Find where the given text appears and provide that cell's center as [x, y] coordinate. 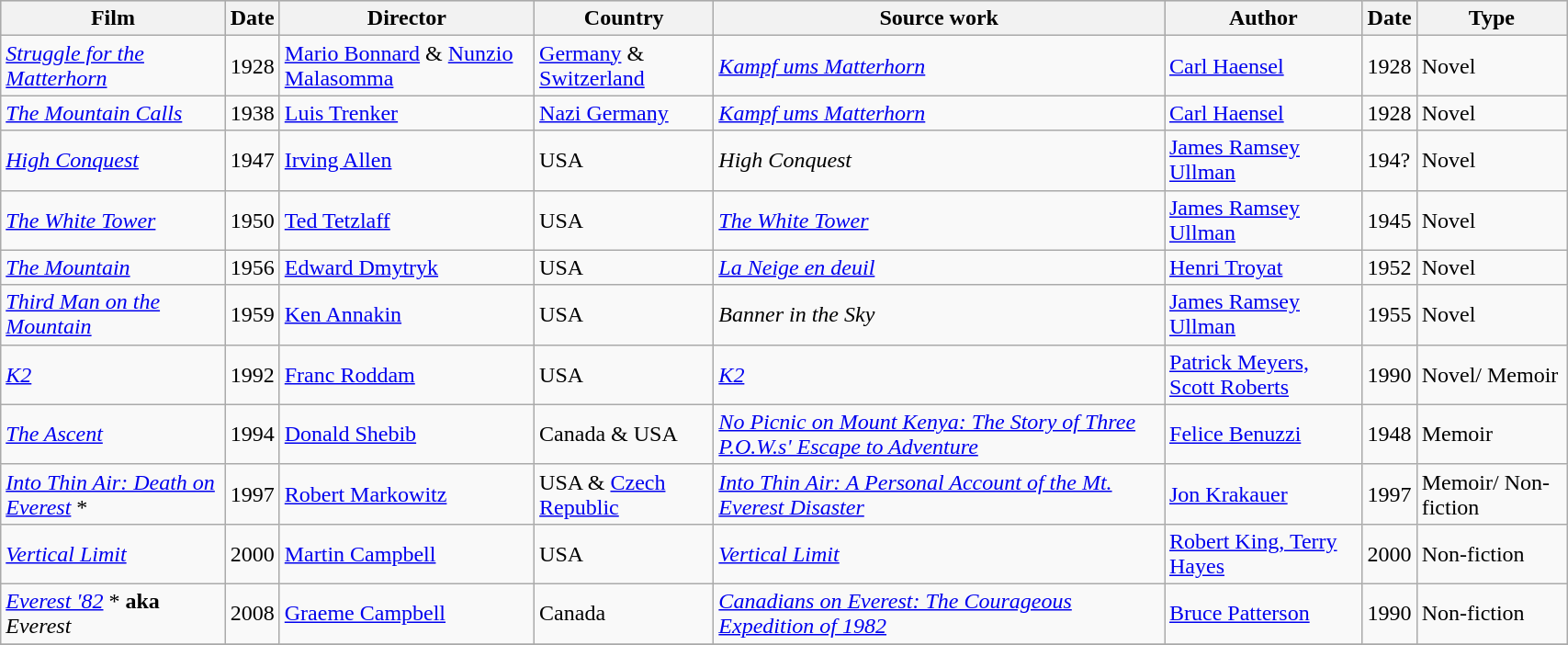
Banner in the Sky [939, 314]
Memoir/ Non-fiction [1492, 494]
Luis Trenker [406, 113]
1956 [252, 267]
Into Thin Air: A Personal Account of the Mt. Everest Disaster [939, 494]
Jon Krakauer [1264, 494]
1950 [252, 221]
Canadians on Everest: The Courageous Expedition of 1982 [939, 614]
Canada & USA [625, 434]
Irving Allen [406, 160]
Germany & Switzerland [625, 66]
USA & Czech Republic [625, 494]
Struggle for the Matterhorn [113, 66]
Henri Troyat [1264, 267]
1994 [252, 434]
La Neige en deuil [939, 267]
Type [1492, 18]
Ted Tetzlaff [406, 221]
Country [625, 18]
Memoir [1492, 434]
Novel/ Memoir [1492, 375]
Third Man on the Mountain [113, 314]
194? [1389, 160]
Patrick Meyers, Scott Roberts [1264, 375]
1992 [252, 375]
Bruce Patterson [1264, 614]
Martin Campbell [406, 553]
The Ascent [113, 434]
Robert King, Terry Hayes [1264, 553]
1948 [1389, 434]
2008 [252, 614]
Franc Roddam [406, 375]
Graeme Campbell [406, 614]
Nazi Germany [625, 113]
Donald Shebib [406, 434]
Into Thin Air: Death on Everest * [113, 494]
Canada [625, 614]
Director [406, 18]
Source work [939, 18]
Author [1264, 18]
1945 [1389, 221]
Ken Annakin [406, 314]
1959 [252, 314]
Robert Markowitz [406, 494]
1947 [252, 160]
1938 [252, 113]
The Mountain [113, 267]
Mario Bonnard & Nunzio Malasomma [406, 66]
Felice Benuzzi [1264, 434]
Edward Dmytryk [406, 267]
1952 [1389, 267]
1955 [1389, 314]
Film [113, 18]
No Picnic on Mount Kenya: The Story of Three P.O.W.s' Escape to Adventure [939, 434]
Everest '82 * aka Everest [113, 614]
The Mountain Calls [113, 113]
